Return the (X, Y) coordinate for the center point of the cell that contains the specified text.  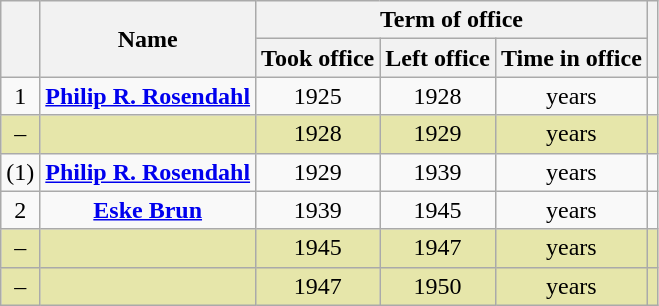
1950 (438, 286)
1925 (318, 96)
Left office (438, 58)
(1) (20, 172)
Eske Brun (148, 210)
Term of office (452, 20)
Name (148, 39)
Time in office (571, 58)
1 (20, 96)
2 (20, 210)
Took office (318, 58)
